Capture the cell that displays the provided text and extract its (x, y) central coordinate. 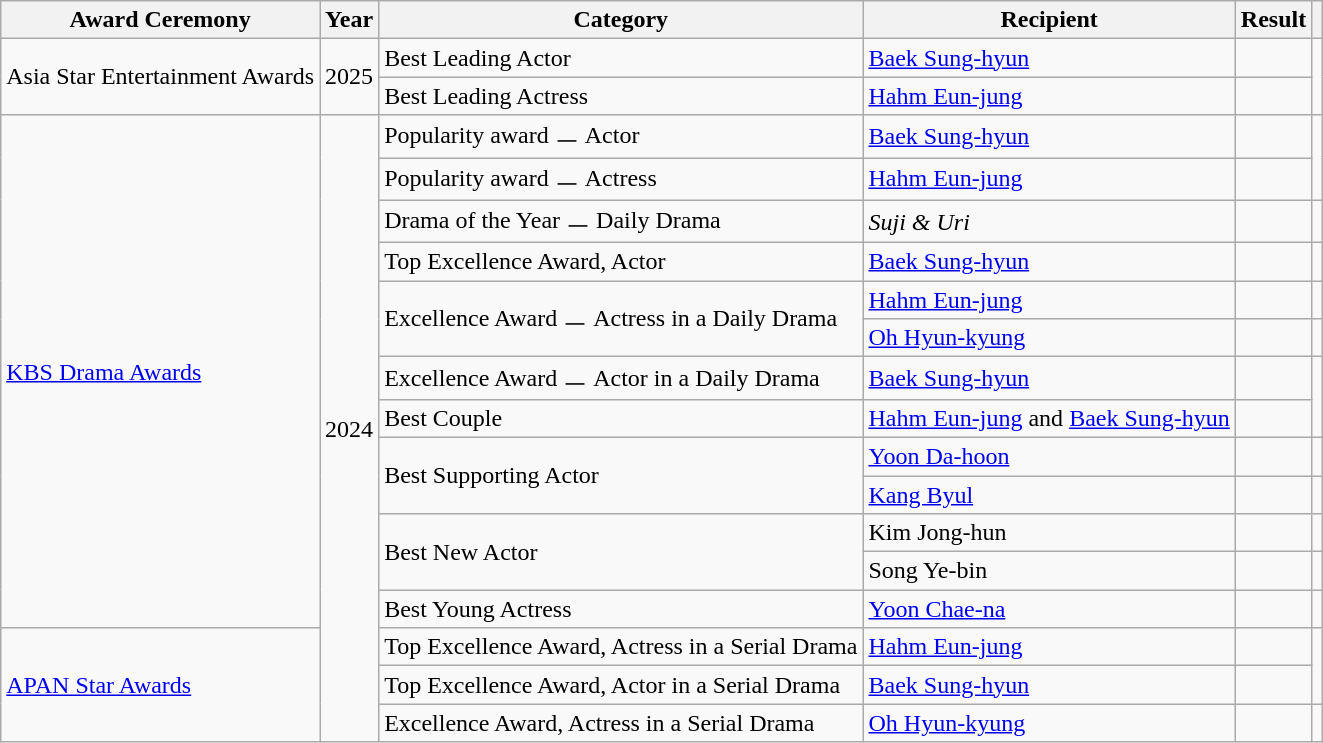
Excellence Award, Actress in a Serial Drama (621, 723)
2024 (350, 428)
Award Ceremony (160, 20)
2025 (350, 77)
Hahm Eun-jung and Baek Sung-hyun (1049, 418)
Excellence Award ㅡ Actress in a Daily Drama (621, 319)
Excellence Award ㅡ Actor in a Daily Drama (621, 378)
Top Excellence Award, Actress in a Serial Drama (621, 647)
Popularity award ㅡ Actor (621, 136)
Popularity award ㅡ Actress (621, 180)
Best Leading Actor (621, 58)
Best New Actor (621, 552)
Recipient (1049, 20)
Best Young Actress (621, 609)
Yoon Chae-na (1049, 609)
Kang Byul (1049, 495)
Year (350, 20)
KBS Drama Awards (160, 372)
Suji & Uri (1049, 222)
APAN Star Awards (160, 685)
Yoon Da-hoon (1049, 456)
Category (621, 20)
Best Supporting Actor (621, 475)
Best Couple (621, 418)
Top Excellence Award, Actor (621, 262)
Result (1273, 20)
Kim Jong-hun (1049, 533)
Best Leading Actress (621, 96)
Asia Star Entertainment Awards (160, 77)
Top Excellence Award, Actor in a Serial Drama (621, 685)
Drama of the Year ㅡ Daily Drama (621, 222)
Song Ye-bin (1049, 571)
